Identify which cell holds the provided text, then report its [x, y] central coordinate. 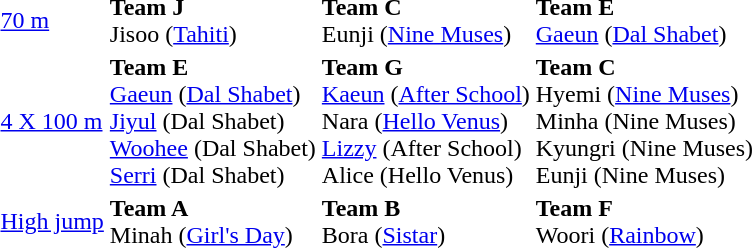
Team EGaeun (Dal Shabet)Jiyul (Dal Shabet)Woohee (Dal Shabet)Serri (Dal Shabet) [212, 121]
Team GKaeun (After School)Nara (Hello Venus)Lizzy (After School)Alice (Hello Venus) [426, 121]
